Provide the [x, y] coordinate of the cell's center where the given text is located.  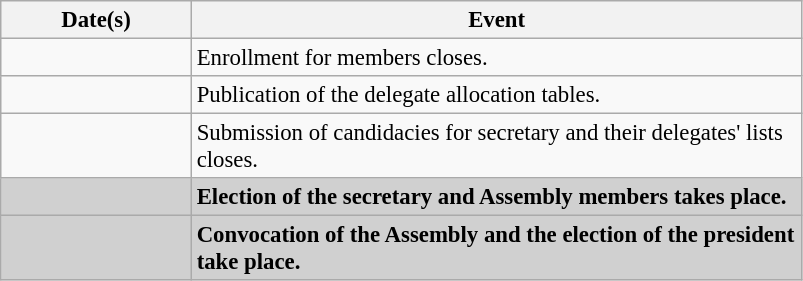
Event [496, 20]
Publication of the delegate allocation tables. [496, 95]
Date(s) [96, 20]
Enrollment for members closes. [496, 58]
Election of the secretary and Assembly members takes place. [496, 197]
Submission of candidacies for secretary and their delegates' lists closes. [496, 146]
Convocation of the Assembly and the election of the president take place. [496, 248]
